Scan for the cell matching the given text and deliver its (X, Y) coordinate at center. 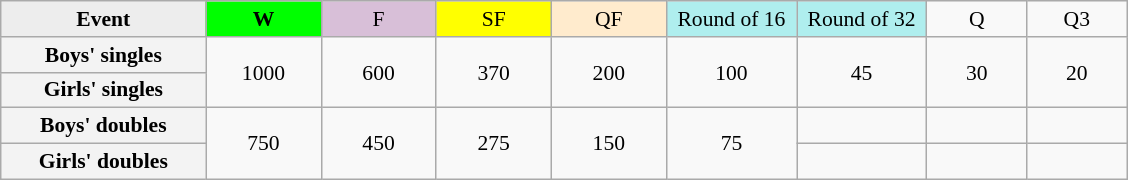
QF (608, 19)
Boys' singles (104, 55)
450 (378, 144)
30 (977, 72)
75 (731, 144)
45 (861, 72)
Round of 32 (861, 19)
F (378, 19)
200 (608, 72)
100 (731, 72)
Girls' singles (104, 90)
20 (1077, 72)
Round of 16 (731, 19)
150 (608, 144)
1000 (264, 72)
275 (494, 144)
W (264, 19)
Boys' doubles (104, 126)
Girls' doubles (104, 162)
750 (264, 144)
370 (494, 72)
SF (494, 19)
Event (104, 19)
Q3 (1077, 19)
Q (977, 19)
600 (378, 72)
